For the text-containing cell, return its midpoint in (X, Y) coordinate format. 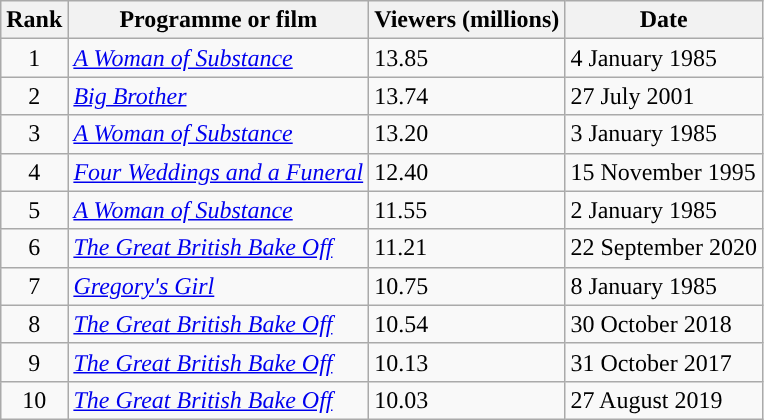
10 (34, 400)
8 (34, 324)
4 January 1985 (664, 58)
3 January 1985 (664, 134)
13.20 (467, 134)
Date (664, 20)
6 (34, 248)
11.55 (467, 210)
31 October 2017 (664, 362)
Big Brother (218, 96)
13.74 (467, 96)
Gregory's Girl (218, 286)
30 October 2018 (664, 324)
5 (34, 210)
27 July 2001 (664, 96)
10.13 (467, 362)
12.40 (467, 172)
Viewers (millions) (467, 20)
3 (34, 134)
8 January 1985 (664, 286)
1 (34, 58)
10.03 (467, 400)
15 November 1995 (664, 172)
7 (34, 286)
10.54 (467, 324)
4 (34, 172)
13.85 (467, 58)
Programme or film (218, 20)
9 (34, 362)
22 September 2020 (664, 248)
10.75 (467, 286)
27 August 2019 (664, 400)
2 January 1985 (664, 210)
2 (34, 96)
Four Weddings and a Funeral (218, 172)
11.21 (467, 248)
Rank (34, 20)
